Locate the cell with the specified text and output its [x, y] center coordinate. 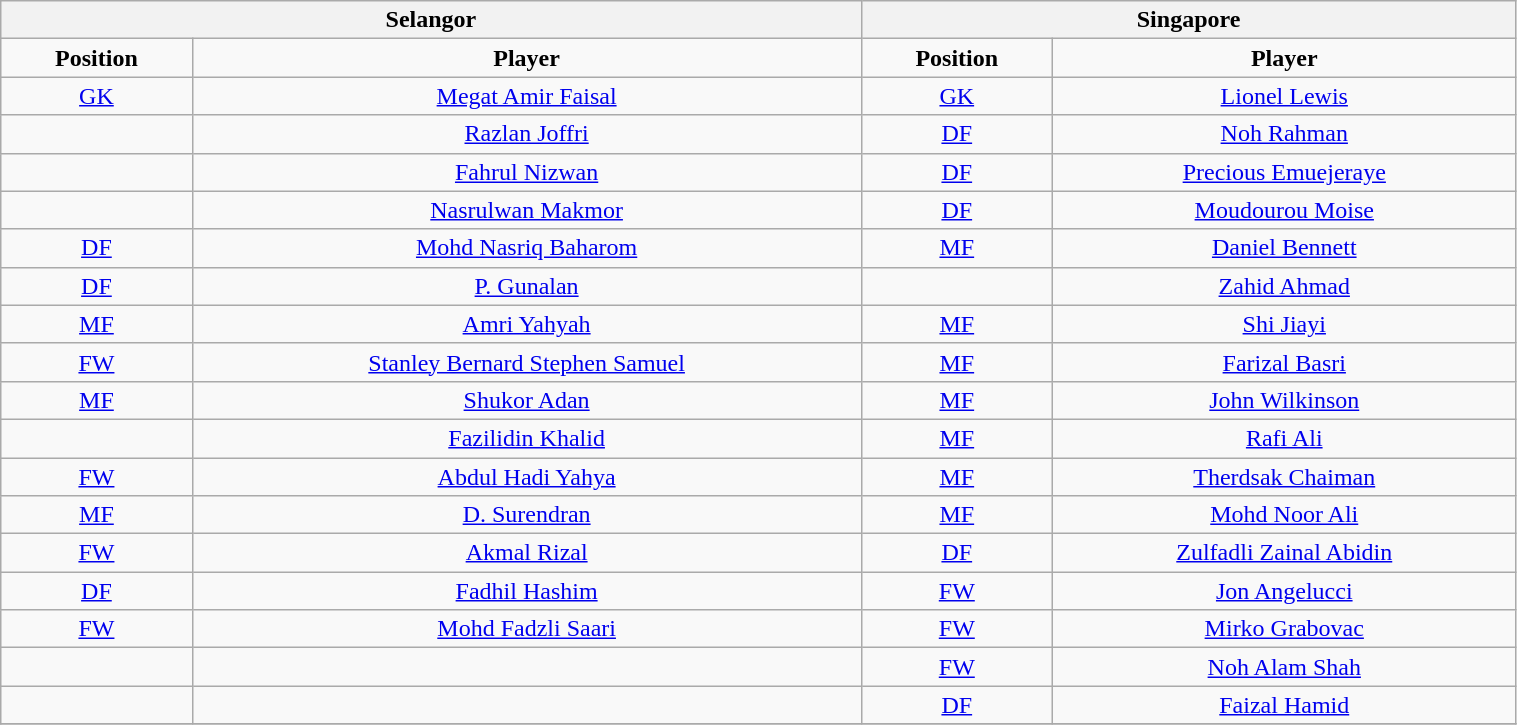
Precious Emuejeraye [1284, 172]
John Wilkinson [1284, 400]
Therdsak Chaiman [1284, 477]
Razlan Joffri [526, 134]
Akmal Rizal [526, 553]
Mohd Fadzli Saari [526, 629]
Selangor [431, 20]
Fahrul Nizwan [526, 172]
Jon Angelucci [1284, 591]
Singapore [1188, 20]
Lionel Lewis [1284, 96]
Nasrulwan Makmor [526, 210]
Shukor Adan [526, 400]
Faizal Hamid [1284, 705]
Farizal Basri [1284, 362]
Shi Jiayi [1284, 324]
P. Gunalan [526, 286]
Abdul Hadi Yahya [526, 477]
Fazilidin Khalid [526, 438]
Stanley Bernard Stephen Samuel [526, 362]
D. Surendran [526, 515]
Mohd Nasriq Baharom [526, 248]
Fadhil Hashim [526, 591]
Zulfadli Zainal Abidin [1284, 553]
Daniel Bennett [1284, 248]
Noh Rahman [1284, 134]
Megat Amir Faisal [526, 96]
Noh Alam Shah [1284, 667]
Zahid Ahmad [1284, 286]
Moudourou Moise [1284, 210]
Rafi Ali [1284, 438]
Mohd Noor Ali [1284, 515]
Amri Yahyah [526, 324]
Mirko Grabovac [1284, 629]
